Return [x, y] of the center of cell containing provided text 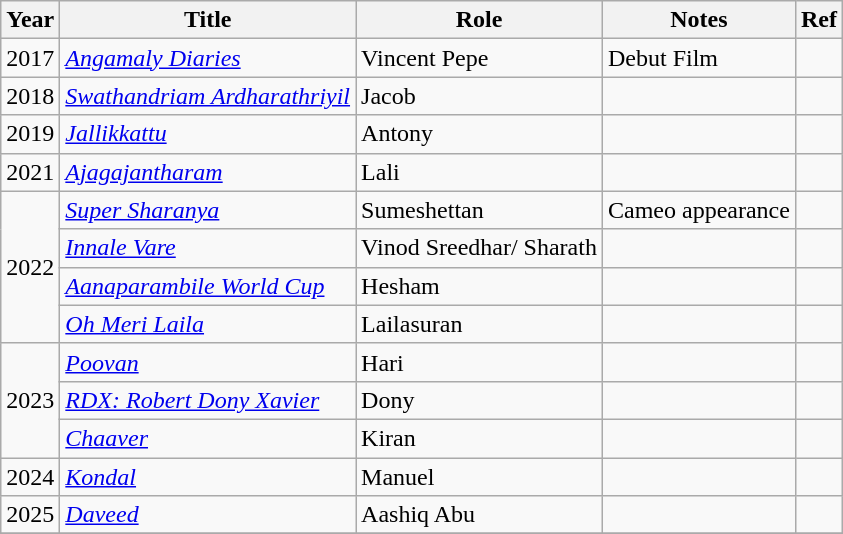
Dony [480, 400]
2021 [30, 172]
Kondal [208, 477]
2025 [30, 515]
2017 [30, 58]
Antony [480, 134]
Aanaparambile World Cup [208, 286]
Daveed [208, 515]
Debut Film [698, 58]
Angamaly Diaries [208, 58]
Ref [818, 20]
Hesham [480, 286]
RDX: Robert Dony Xavier [208, 400]
Kiran [480, 438]
Year [30, 20]
2022 [30, 267]
2018 [30, 96]
Poovan [208, 362]
Vinod Sreedhar/ Sharath [480, 248]
Lali [480, 172]
Swathandriam Ardharathriyil [208, 96]
Manuel [480, 477]
2019 [30, 134]
Aashiq Abu [480, 515]
Ajagajantharam [208, 172]
Jallikkattu [208, 134]
Super Sharanya [208, 210]
Sumeshettan [480, 210]
Vincent Pepe [480, 58]
Role [480, 20]
Hari [480, 362]
Notes [698, 20]
Cameo appearance [698, 210]
Innale Vare [208, 248]
2024 [30, 477]
Oh Meri Laila [208, 324]
2023 [30, 400]
Lailasuran [480, 324]
Title [208, 20]
Jacob [480, 96]
Chaaver [208, 438]
